Output the [X, Y] coordinate of the center of the cell containing the given text.  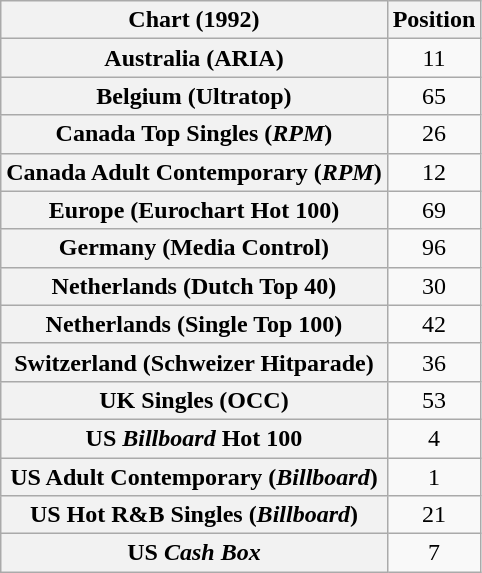
US Hot R&B Singles (Billboard) [194, 515]
Netherlands (Single Top 100) [194, 324]
69 [434, 210]
UK Singles (OCC) [194, 400]
7 [434, 553]
4 [434, 438]
Canada Top Singles (RPM) [194, 134]
65 [434, 96]
Chart (1992) [194, 20]
Europe (Eurochart Hot 100) [194, 210]
21 [434, 515]
US Adult Contemporary (Billboard) [194, 477]
Netherlands (Dutch Top 40) [194, 286]
53 [434, 400]
42 [434, 324]
Germany (Media Control) [194, 248]
1 [434, 477]
Belgium (Ultratop) [194, 96]
11 [434, 58]
96 [434, 248]
US Cash Box [194, 553]
Canada Adult Contemporary (RPM) [194, 172]
US Billboard Hot 100 [194, 438]
Position [434, 20]
26 [434, 134]
Australia (ARIA) [194, 58]
12 [434, 172]
36 [434, 362]
Switzerland (Schweizer Hitparade) [194, 362]
30 [434, 286]
